Find where the given text appears and provide that cell's center as (x, y) coordinate. 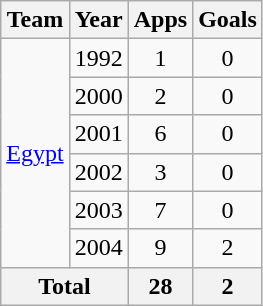
2003 (98, 210)
1992 (98, 58)
Goals (228, 20)
3 (160, 172)
7 (160, 210)
Year (98, 20)
Team (35, 20)
9 (160, 248)
1 (160, 58)
6 (160, 134)
2002 (98, 172)
2001 (98, 134)
28 (160, 286)
Egypt (35, 153)
2000 (98, 96)
2004 (98, 248)
Apps (160, 20)
Total (64, 286)
